Locate the cell with the specified text and output its (X, Y) center coordinate. 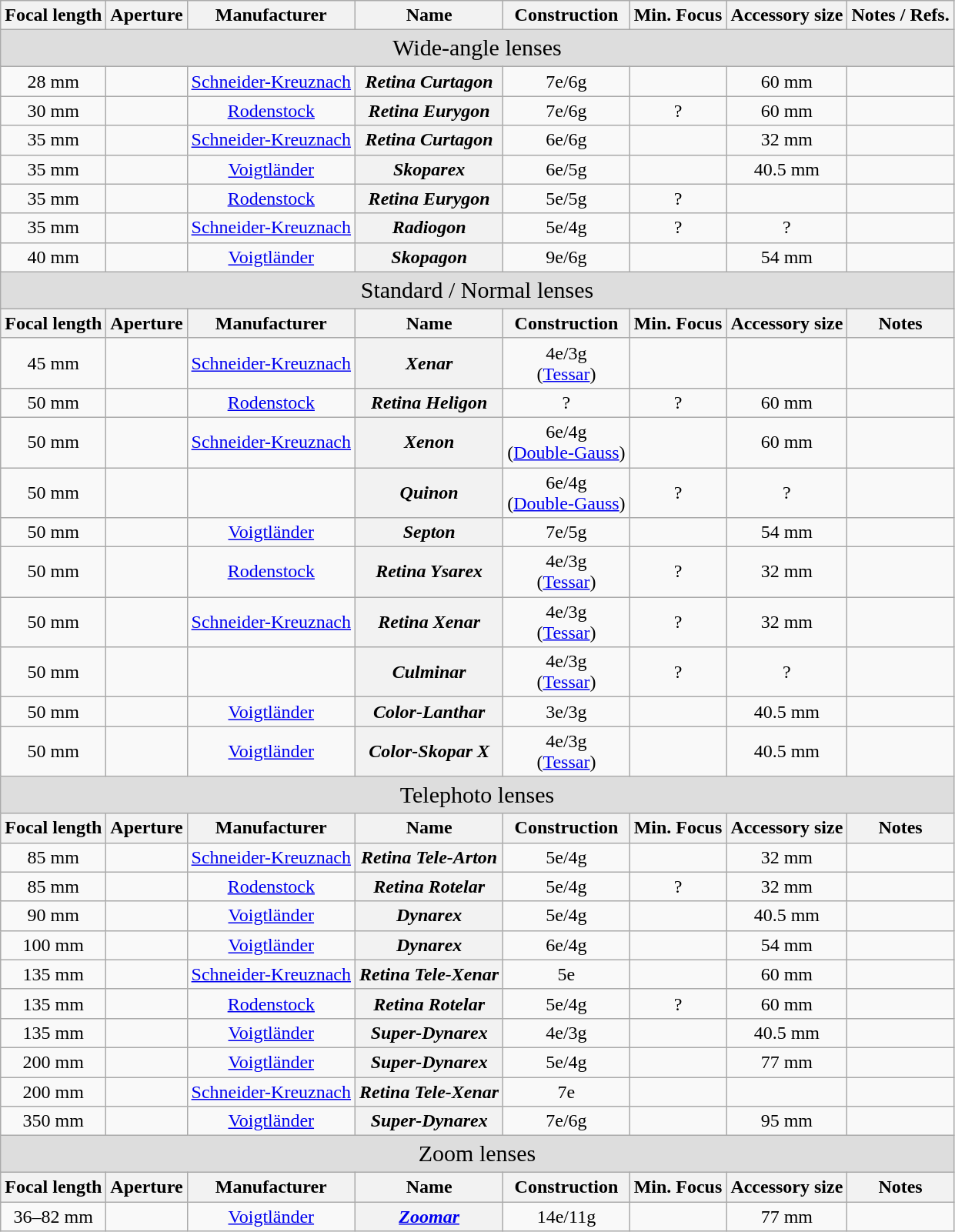
Culminar (429, 673)
7e/5g (566, 533)
Radiogon (429, 228)
4e/3g (566, 1033)
100 mm (54, 945)
Retina Ysarex (429, 573)
6e/4g (566, 945)
40 mm (54, 257)
5e/5g (566, 199)
14e/11g (566, 1217)
Retina Tele-Arton (429, 857)
6e/5g (566, 169)
Color-Lanthar (429, 712)
Retina Heligon (429, 402)
Skopagon (429, 257)
7e (566, 1092)
Zoom lenses (477, 1154)
Color-Skopar X (429, 751)
Xenon (429, 442)
30 mm (54, 111)
Xenar (429, 363)
Notes / Refs. (900, 15)
Zoomar (429, 1217)
Quinon (429, 492)
350 mm (54, 1121)
Telephoto lenses (477, 795)
Retina Xenar (429, 622)
5e (566, 974)
Septon (429, 533)
36–82 mm (54, 1217)
Standard / Normal lenses (477, 290)
6e/6g (566, 140)
45 mm (54, 363)
Skoparex (429, 169)
28 mm (54, 82)
95 mm (786, 1121)
90 mm (54, 916)
9e/6g (566, 257)
3e/3g (566, 712)
Wide-angle lenses (477, 48)
